From the cell containing the given text, extract its center point as (X, Y) coordinate. 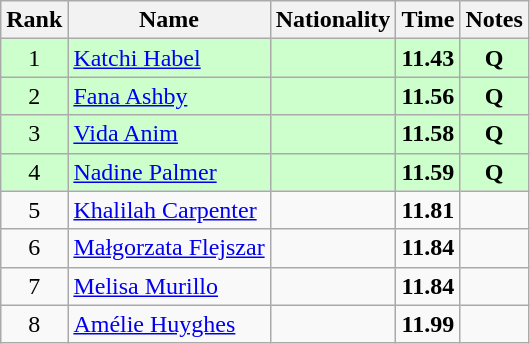
Time (428, 20)
Rank (34, 20)
Małgorzata Flejszar (169, 248)
Vida Anim (169, 134)
Nationality (333, 20)
6 (34, 248)
11.58 (428, 134)
Nadine Palmer (169, 172)
11.81 (428, 210)
2 (34, 96)
Name (169, 20)
11.56 (428, 96)
3 (34, 134)
Amélie Huyghes (169, 324)
7 (34, 286)
5 (34, 210)
Fana Ashby (169, 96)
4 (34, 172)
Katchi Habel (169, 58)
8 (34, 324)
Notes (494, 20)
Melisa Murillo (169, 286)
1 (34, 58)
11.59 (428, 172)
Khalilah Carpenter (169, 210)
11.43 (428, 58)
11.99 (428, 324)
